For the text-containing cell, return its midpoint in [x, y] coordinate format. 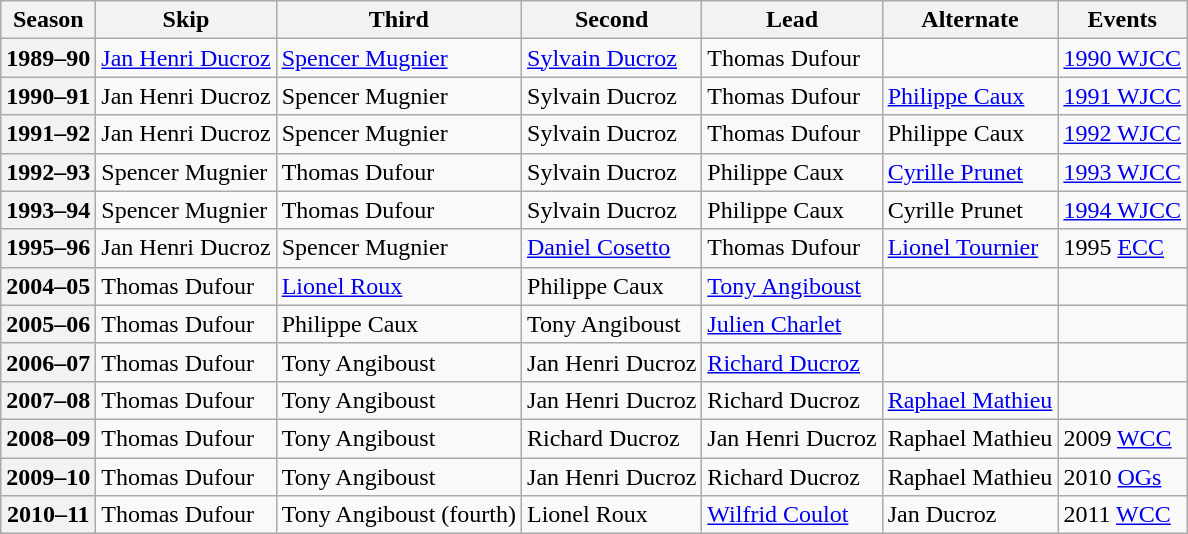
Season [48, 20]
1995–96 [48, 248]
1993 WJCC [1122, 172]
2008–09 [48, 438]
1989–90 [48, 58]
Skip [186, 20]
Tony Angiboust (fourth) [398, 515]
2006–07 [48, 362]
1993–94 [48, 210]
Second [612, 20]
Alternate [970, 20]
2004–05 [48, 286]
2011 WCC [1122, 515]
1991–92 [48, 134]
1992 WJCC [1122, 134]
1992–93 [48, 172]
1990 WJCC [1122, 58]
2009 WCC [1122, 438]
1995 ECC [1122, 248]
Events [1122, 20]
1991 WJCC [1122, 96]
2007–08 [48, 400]
2009–10 [48, 477]
Wilfrid Coulot [792, 515]
Daniel Cosetto [612, 248]
Lionel Tournier [970, 248]
Third [398, 20]
2005–06 [48, 324]
1994 WJCC [1122, 210]
Jan Ducroz [970, 515]
2010 OGs [1122, 477]
Lead [792, 20]
Julien Charlet [792, 324]
2010–11 [48, 515]
1990–91 [48, 96]
